For the text-containing cell, return its midpoint in [x, y] coordinate format. 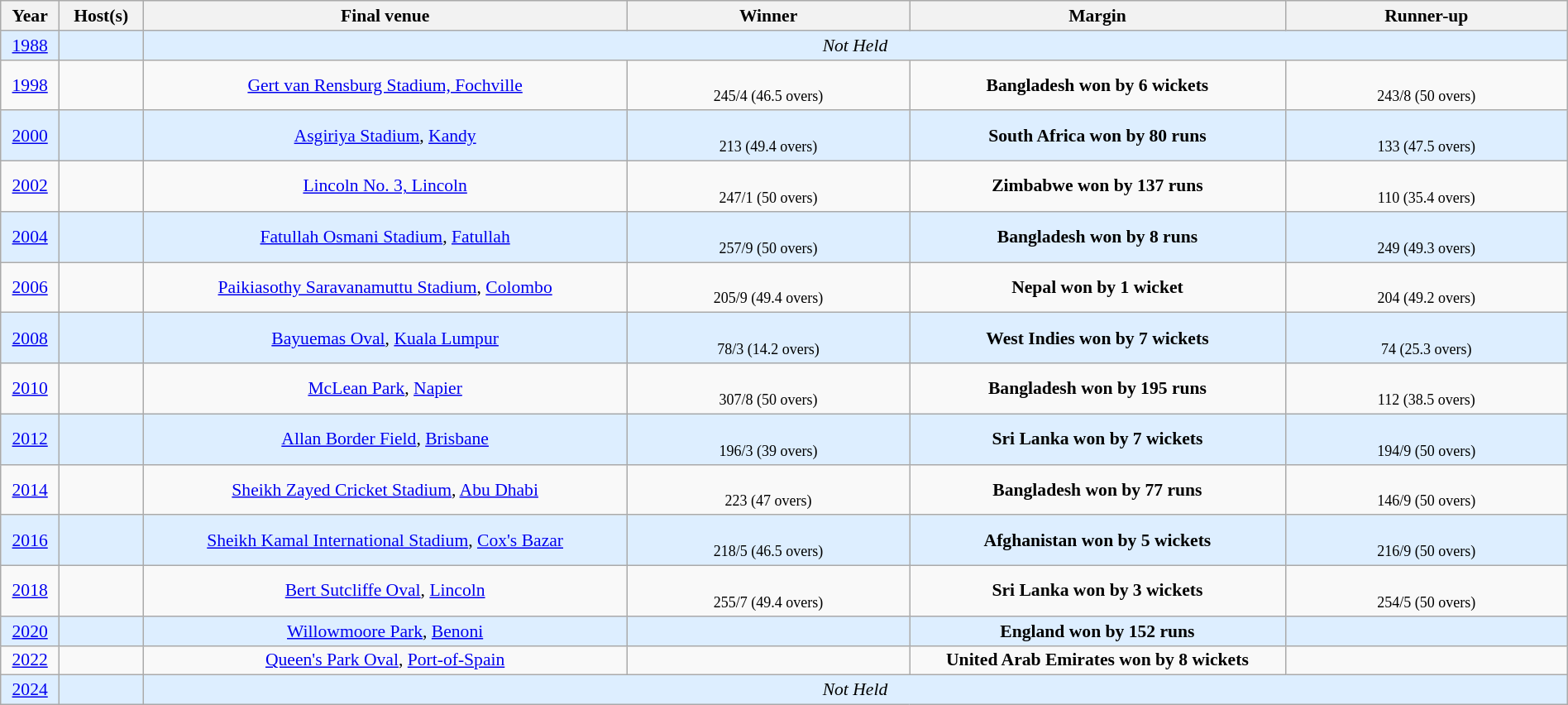
112 (38.5 overs) [1426, 389]
74 (25.3 overs) [1426, 338]
2014 [30, 490]
Paikiasothy Saravanamuttu Stadium, Colombo [385, 288]
2004 [30, 237]
249 (49.3 overs) [1426, 237]
Sheikh Kamal International Stadium, Cox's Bazar [385, 541]
2024 [30, 690]
Lincoln No. 3, Lincoln [385, 187]
2000 [30, 136]
Final venue [385, 16]
Willowmoore Park, Benoni [385, 631]
Bayuemas Oval, Kuala Lumpur [385, 338]
204 (49.2 overs) [1426, 288]
Zimbabwe won by 137 runs [1098, 187]
Sheikh Zayed Cricket Stadium, Abu Dhabi [385, 490]
218/5 (46.5 overs) [769, 541]
243/8 (50 overs) [1426, 84]
133 (47.5 overs) [1426, 136]
Bangladesh won by 6 wickets [1098, 84]
2010 [30, 389]
2020 [30, 631]
146/9 (50 overs) [1426, 490]
Gert van Rensburg Stadium, Fochville [385, 84]
213 (49.4 overs) [769, 136]
Asgiriya Stadium, Kandy [385, 136]
Sri Lanka won by 7 wickets [1098, 439]
United Arab Emirates won by 8 wickets [1098, 660]
Queen's Park Oval, Port-of-Spain [385, 660]
194/9 (50 overs) [1426, 439]
247/1 (50 overs) [769, 187]
Bangladesh won by 8 runs [1098, 237]
Year [30, 16]
Bangladesh won by 77 runs [1098, 490]
307/8 (50 overs) [769, 389]
2022 [30, 660]
216/9 (50 overs) [1426, 541]
1998 [30, 84]
2016 [30, 541]
Nepal won by 1 wicket [1098, 288]
West Indies won by 7 wickets [1098, 338]
Bert Sutcliffe Oval, Lincoln [385, 591]
255/7 (49.4 overs) [769, 591]
South Africa won by 80 runs [1098, 136]
Runner-up [1426, 16]
2018 [30, 591]
Host(s) [101, 16]
257/9 (50 overs) [769, 237]
196/3 (39 overs) [769, 439]
Fatullah Osmani Stadium, Fatullah [385, 237]
2012 [30, 439]
Margin [1098, 16]
205/9 (49.4 overs) [769, 288]
Bangladesh won by 195 runs [1098, 389]
2002 [30, 187]
254/5 (50 overs) [1426, 591]
1988 [30, 46]
McLean Park, Napier [385, 389]
England won by 152 runs [1098, 631]
Sri Lanka won by 3 wickets [1098, 591]
Allan Border Field, Brisbane [385, 439]
2006 [30, 288]
Winner [769, 16]
223 (47 overs) [769, 490]
2008 [30, 338]
245/4 (46.5 overs) [769, 84]
Afghanistan won by 5 wickets [1098, 541]
110 (35.4 overs) [1426, 187]
78/3 (14.2 overs) [769, 338]
